Locate the cell with the specified text and output its (x, y) center coordinate. 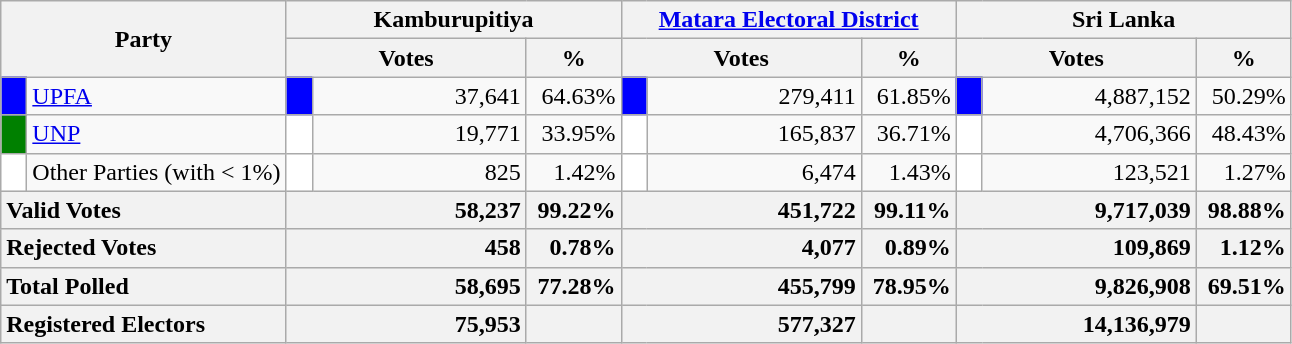
4,077 (741, 248)
Matara Electoral District (788, 20)
9,826,908 (1076, 286)
1.12% (1244, 248)
99.11% (908, 210)
Kamburupitiya (454, 20)
99.22% (574, 210)
64.63% (574, 96)
1.43% (908, 172)
78.95% (908, 286)
Total Polled (144, 286)
Valid Votes (144, 210)
109,869 (1076, 248)
458 (406, 248)
Rejected Votes (144, 248)
455,799 (741, 286)
123,521 (1089, 172)
9,717,039 (1076, 210)
0.78% (574, 248)
Party (144, 39)
36.71% (908, 134)
UNP (156, 134)
33.95% (574, 134)
61.85% (908, 96)
69.51% (1244, 286)
0.89% (908, 248)
Other Parties (with < 1%) (156, 172)
58,695 (406, 286)
Registered Electors (144, 324)
451,722 (741, 210)
4,706,366 (1089, 134)
37,641 (419, 96)
UPFA (156, 96)
77.28% (574, 286)
19,771 (419, 134)
Sri Lanka (1124, 20)
48.43% (1244, 134)
14,136,979 (1076, 324)
1.42% (574, 172)
58,237 (406, 210)
98.88% (1244, 210)
577,327 (741, 324)
75,953 (406, 324)
1.27% (1244, 172)
825 (419, 172)
279,411 (754, 96)
165,837 (754, 134)
50.29% (1244, 96)
6,474 (754, 172)
4,887,152 (1089, 96)
